Detect which cell encompasses the target text, then output its [X, Y] center coordinate. 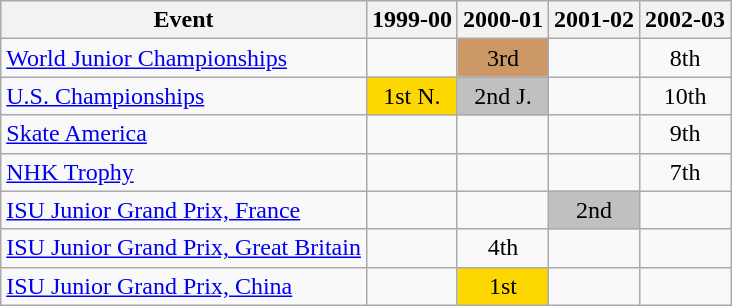
Skate America [184, 134]
2002-03 [686, 20]
ISU Junior Grand Prix, China [184, 286]
2001-02 [594, 20]
8th [686, 58]
1999-00 [412, 20]
Event [184, 20]
1st N. [412, 96]
ISU Junior Grand Prix, Great Britain [184, 248]
2nd [594, 210]
1st [502, 286]
4th [502, 248]
9th [686, 134]
U.S. Championships [184, 96]
10th [686, 96]
ISU Junior Grand Prix, France [184, 210]
3rd [502, 58]
NHK Trophy [184, 172]
2000-01 [502, 20]
7th [686, 172]
World Junior Championships [184, 58]
2nd J. [502, 96]
